Return (X, Y) of the center of cell containing provided text 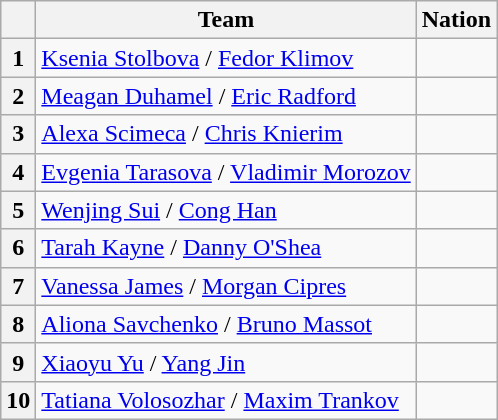
Team (226, 20)
1 (18, 58)
8 (18, 324)
Aliona Savchenko / Bruno Massot (226, 324)
Alexa Scimeca / Chris Knierim (226, 134)
6 (18, 248)
Nation (456, 20)
Meagan Duhamel / Eric Radford (226, 96)
4 (18, 172)
2 (18, 96)
10 (18, 400)
7 (18, 286)
Ksenia Stolbova / Fedor Klimov (226, 58)
Evgenia Tarasova / Vladimir Morozov (226, 172)
Vanessa James / Morgan Cipres (226, 286)
5 (18, 210)
Tatiana Volosozhar / Maxim Trankov (226, 400)
3 (18, 134)
Xiaoyu Yu / Yang Jin (226, 362)
Wenjing Sui / Cong Han (226, 210)
Tarah Kayne / Danny O'Shea (226, 248)
9 (18, 362)
